Locate the cell with the specified text and output its [X, Y] center coordinate. 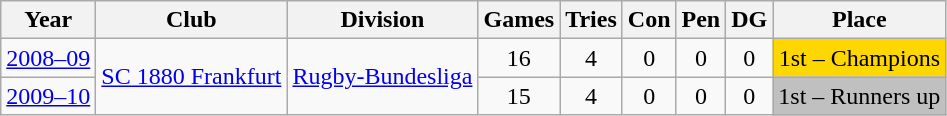
Pen [701, 20]
16 [519, 58]
Division [382, 20]
2008–09 [48, 58]
Games [519, 20]
SC 1880 Frankfurt [192, 77]
Rugby-Bundesliga [382, 77]
1st – Runners up [860, 96]
15 [519, 96]
Con [649, 20]
DG [750, 20]
Place [860, 20]
Club [192, 20]
2009–10 [48, 96]
Tries [592, 20]
Year [48, 20]
1st – Champions [860, 58]
